Scan for the cell matching the given text and deliver its [X, Y] coordinate at center. 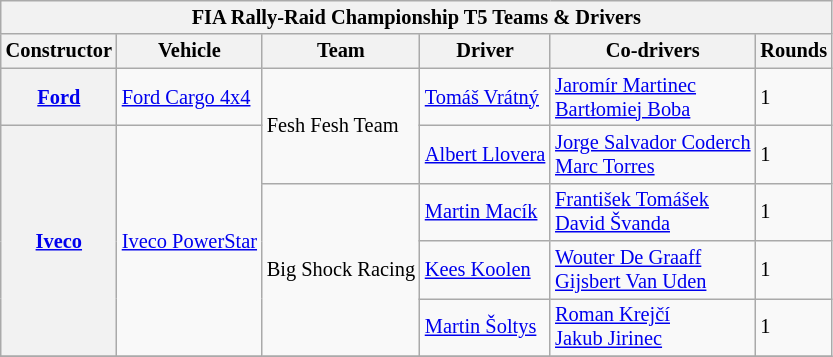
Tomáš Vrátný [485, 97]
Driver [485, 51]
Wouter De Graaff Gijsbert Van Uden [652, 270]
Co-drivers [652, 51]
Rounds [794, 51]
Jaromír Martinec Bartłomiej Boba [652, 97]
Jorge Salvador Coderch Marc Torres [652, 154]
Albert Llovera [485, 154]
Martin Šoltys [485, 327]
Big Shock Racing [341, 270]
Vehicle [190, 51]
František Tomášek David Švanda [652, 212]
Team [341, 51]
Kees Koolen [485, 270]
Iveco PowerStar [190, 240]
FIA Rally-Raid Championship T5 Teams & Drivers [416, 17]
Ford Cargo 4x4 [190, 97]
Martin Macík [485, 212]
Constructor [59, 51]
Iveco [59, 240]
Fesh Fesh Team [341, 126]
Ford [59, 97]
Roman Krejčí Jakub Jirinec [652, 327]
